Pinpoint the cell where the given text exists, returning its (x, y) midpoint coordinate. 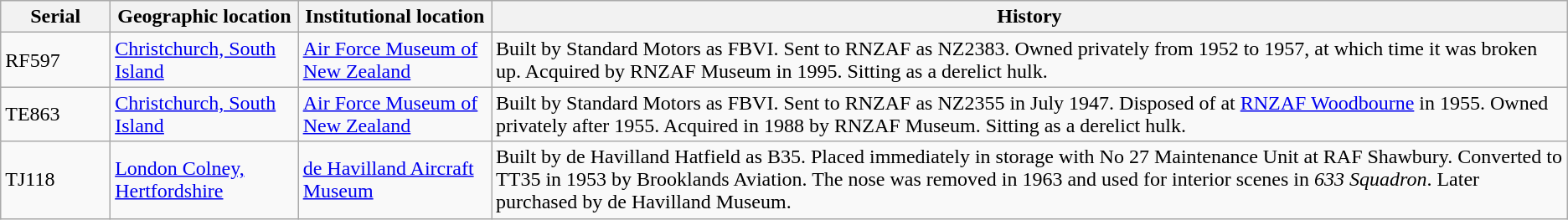
Geographic location (204, 17)
TE863 (55, 114)
London Colney, Hertfordshire (204, 180)
RF597 (55, 60)
Institutional location (395, 17)
History (1030, 17)
de Havilland Aircraft Museum (395, 180)
TJ118 (55, 180)
Serial (55, 17)
